Locate the cell with the specified text and output its (X, Y) center coordinate. 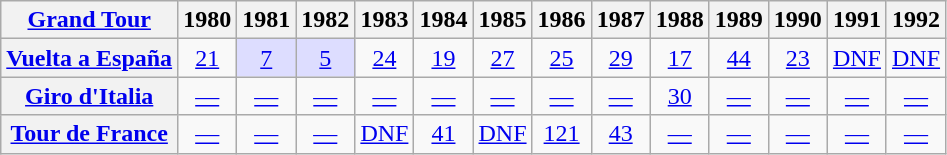
43 (620, 134)
1988 (680, 20)
21 (208, 58)
19 (444, 58)
Giro d'Italia (90, 96)
1989 (738, 20)
29 (620, 58)
1980 (208, 20)
23 (798, 58)
Tour de France (90, 134)
41 (444, 134)
1991 (856, 20)
30 (680, 96)
5 (326, 58)
24 (384, 58)
Grand Tour (90, 20)
27 (502, 58)
1981 (266, 20)
1987 (620, 20)
1984 (444, 20)
1986 (562, 20)
1983 (384, 20)
Vuelta a España (90, 58)
1985 (502, 20)
1992 (916, 20)
44 (738, 58)
1982 (326, 20)
1990 (798, 20)
17 (680, 58)
7 (266, 58)
25 (562, 58)
121 (562, 134)
